Scan for the cell matching the given text and deliver its [X, Y] coordinate at center. 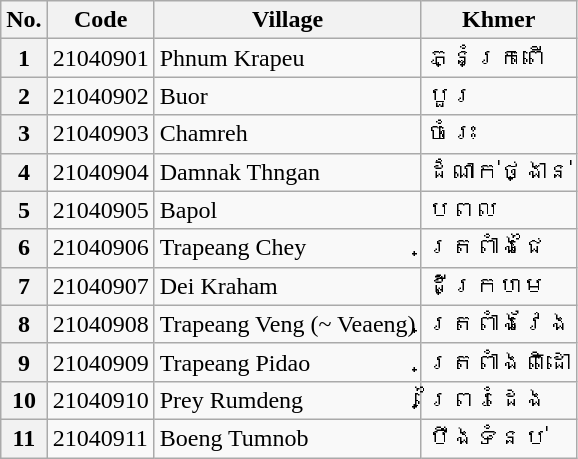
10 [24, 400]
Phnum Krapeu [288, 58]
Village [288, 20]
បពល [498, 210]
21040910 [100, 400]
ចំរេះ [498, 134]
1 [24, 58]
Trapeang Pidao [288, 362]
7 [24, 286]
4 [24, 172]
Damnak Thngan [288, 172]
Prey Rumdeng [288, 400]
9 [24, 362]
21040901 [100, 58]
21040908 [100, 324]
Dei Kraham [288, 286]
5 [24, 210]
3 [24, 134]
21040907 [100, 286]
21040904 [100, 172]
21040906 [100, 248]
ភ្នំក្រពើ [498, 58]
Trapeang Veng (~ Veaeng) [288, 324]
21040903 [100, 134]
6 [24, 248]
បួរ [498, 96]
21040902 [100, 96]
No. [24, 20]
ត្រពាំងវែង [498, 324]
ព្រៃរំដេង [498, 400]
បឹងទំនប់ [498, 438]
Buor [288, 96]
ដីក្រហម [498, 286]
Khmer [498, 20]
21040909 [100, 362]
ដំណាក់ថ្ងាន់ [498, 172]
11 [24, 438]
21040905 [100, 210]
2 [24, 96]
Chamreh [288, 134]
ត្រពាំងជៃ [498, 248]
Boeng Tumnob [288, 438]
ត្រពាំងពិដោ [498, 362]
Trapeang Chey [288, 248]
Bapol [288, 210]
21040911 [100, 438]
8 [24, 324]
Code [100, 20]
